From the cell containing the given text, extract its center point as (x, y) coordinate. 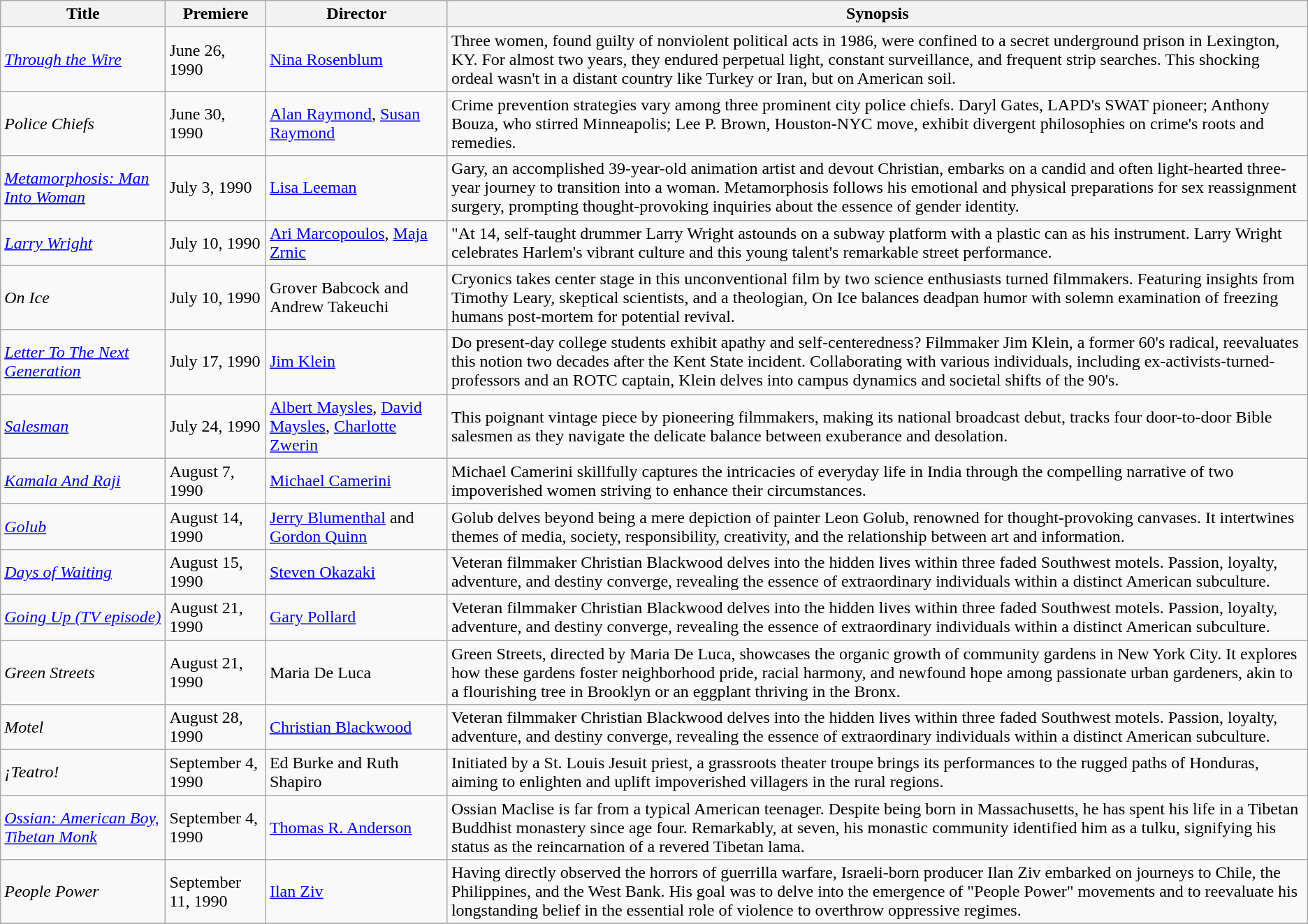
Steven Okazaki (356, 571)
Ed Burke and Ruth Shapiro (356, 772)
June 26, 1990 (215, 59)
Synopsis (878, 14)
Albert Maysles, David Maysles, Charlotte Zwerin (356, 426)
Larry Wright (83, 243)
Thomas R. Anderson (356, 828)
Lisa Leeman (356, 188)
Letter To The Next Generation (83, 362)
On Ice (83, 298)
Grover Babcock and Andrew Takeuchi (356, 298)
Michael Camerini (356, 481)
August 14, 1990 (215, 527)
Nina Rosenblum (356, 59)
June 30, 1990 (215, 124)
July 24, 1990 (215, 426)
Days of Waiting (83, 571)
Title (83, 14)
Ilan Ziv (356, 892)
Going Up (TV episode) (83, 617)
July 3, 1990 (215, 188)
Premiere (215, 14)
August 28, 1990 (215, 728)
Jerry Blumenthal and Gordon Quinn (356, 527)
Director (356, 14)
Golub (83, 527)
Through the Wire (83, 59)
Green Streets (83, 672)
Kamala And Raji (83, 481)
Salesman (83, 426)
Motel (83, 728)
Alan Raymond, Susan Raymond (356, 124)
Maria De Luca (356, 672)
Metamorphosis: Man Into Woman (83, 188)
July 17, 1990 (215, 362)
Jim Klein (356, 362)
August 15, 1990 (215, 571)
Gary Pollard (356, 617)
August 7, 1990 (215, 481)
¡Teatro! (83, 772)
People Power (83, 892)
Police Chiefs (83, 124)
Christian Blackwood (356, 728)
Ossian: American Boy, Tibetan Monk (83, 828)
Ari Marcopoulos, Maja Zrnic (356, 243)
September 11, 1990 (215, 892)
